Detect which cell encompasses the target text, then output its (X, Y) center coordinate. 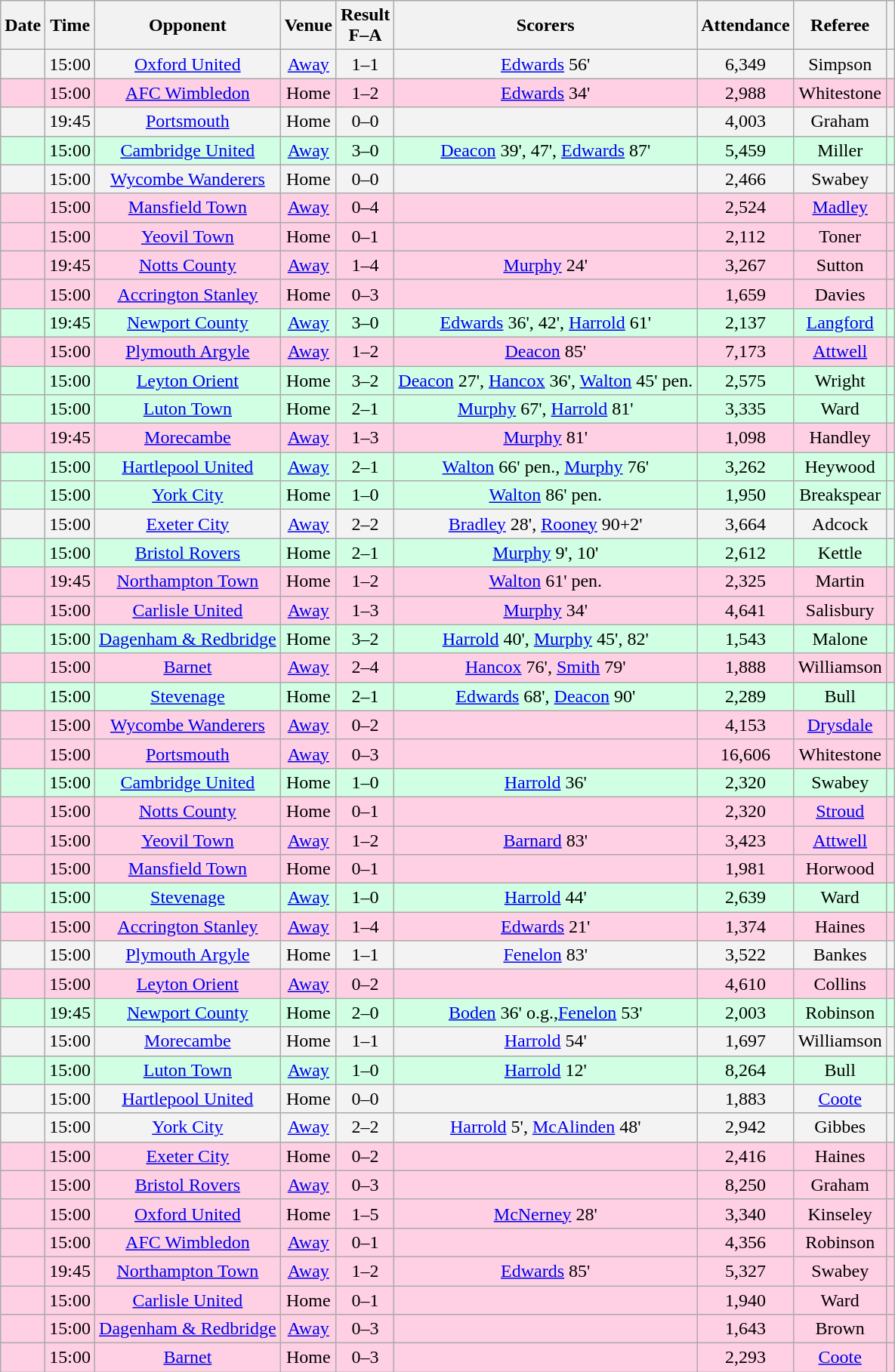
8,250 (745, 1185)
2,112 (745, 236)
Harrold 40', Murphy 45', 82' (545, 639)
Edwards 21' (545, 926)
7,173 (745, 351)
2,293 (745, 1358)
1,643 (745, 1329)
Stroud (840, 811)
1,098 (745, 438)
Martin (840, 581)
16,606 (745, 754)
Harrold 36' (545, 782)
Date (23, 26)
8,264 (745, 1070)
1–5 (365, 1213)
Murphy 67', Harrold 81' (545, 409)
McNerney 28' (545, 1213)
5,459 (745, 150)
6,349 (745, 64)
Deacon 39', 47', Edwards 87' (545, 150)
Edwards 85' (545, 1271)
Breakspear (840, 495)
2,325 (745, 581)
Edwards 68', Deacon 90' (545, 696)
2,988 (745, 93)
1,374 (745, 926)
2,289 (745, 696)
Deacon 85' (545, 351)
1,883 (745, 1099)
Gibbes (840, 1127)
Walton 66' pen., Murphy 76' (545, 467)
1,659 (745, 294)
Murphy 24' (545, 265)
Murphy 34' (545, 610)
3,522 (745, 955)
2,466 (745, 179)
3,664 (745, 524)
3,335 (745, 409)
2,524 (745, 208)
Walton 86' pen. (545, 495)
Edwards 36', 42', Harrold 61' (545, 322)
Kettle (840, 553)
Horwood (840, 869)
Madley (840, 208)
1,981 (745, 869)
Edwards 34' (545, 93)
3,267 (745, 265)
4,641 (745, 610)
4,003 (745, 122)
4,153 (745, 725)
2,639 (745, 898)
1,940 (745, 1300)
Langford (840, 322)
Bankes (840, 955)
Deacon 27', Hancox 36', Walton 45' pen. (545, 380)
Miller (840, 150)
2–0 (365, 1013)
Malone (840, 639)
Barnard 83' (545, 840)
1,888 (745, 668)
4,356 (745, 1242)
Fenelon 83' (545, 955)
Brown (840, 1329)
0–4 (365, 208)
2,003 (745, 1013)
4,610 (745, 984)
2,575 (745, 380)
Heywood (840, 467)
Referee (840, 26)
Edwards 56' (545, 64)
5,327 (745, 1271)
Adcock (840, 524)
Handley (840, 438)
2,942 (745, 1127)
1,697 (745, 1041)
1,950 (745, 495)
3,423 (745, 840)
Simpson (840, 64)
Opponent (188, 26)
1,543 (745, 639)
Walton 61' pen. (545, 581)
Harrold 12' (545, 1070)
Drysdale (840, 725)
Collins (840, 984)
Sutton (840, 265)
Attendance (745, 26)
ResultF–A (365, 26)
Toner (840, 236)
Wright (840, 380)
Kinseley (840, 1213)
Scorers (545, 26)
Davies (840, 294)
2,612 (745, 553)
Harrold 44' (545, 898)
Venue (308, 26)
Murphy 81' (545, 438)
2,416 (745, 1156)
Hancox 76', Smith 79' (545, 668)
Boden 36' o.g.,Fenelon 53' (545, 1013)
2–4 (365, 668)
Murphy 9', 10' (545, 553)
Harrold 5', McAlinden 48' (545, 1127)
2,137 (745, 322)
Harrold 54' (545, 1041)
Bradley 28', Rooney 90+2' (545, 524)
3,340 (745, 1213)
Salisbury (840, 610)
3,262 (745, 467)
Time (70, 26)
